Output the (x, y) coordinate of the center of the cell containing the given text.  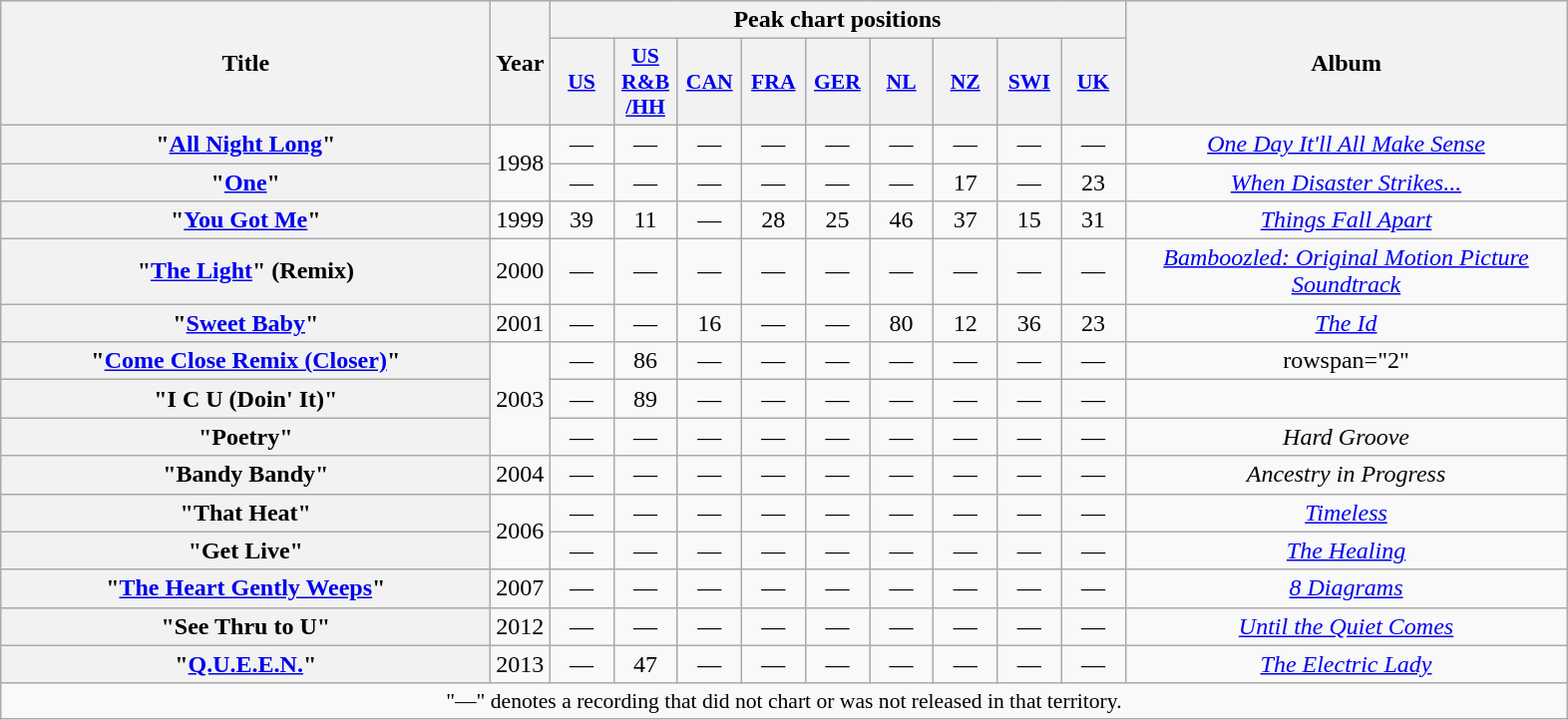
11 (645, 220)
86 (645, 361)
15 (1029, 220)
2004 (521, 475)
2013 (521, 664)
The Electric Lady (1347, 664)
NZ (966, 82)
"That Heat" (245, 513)
The Healing (1347, 550)
2000 (521, 271)
25 (837, 220)
One Day It'll All Make Sense (1347, 144)
"The Heart Gently Weeps" (245, 588)
8 Diagrams (1347, 588)
Ancestry in Progress (1347, 475)
US R&B/HH (645, 82)
36 (1029, 323)
2001 (521, 323)
1998 (521, 163)
2003 (521, 399)
UK (1093, 82)
GER (837, 82)
Peak chart positions (838, 20)
Things Fall Apart (1347, 220)
"Q.U.E.E.N." (245, 664)
46 (902, 220)
US (582, 82)
37 (966, 220)
CAN (709, 82)
"You Got Me" (245, 220)
2012 (521, 626)
FRA (773, 82)
Album (1347, 64)
2007 (521, 588)
1999 (521, 220)
Year (521, 64)
"Poetry" (245, 437)
28 (773, 220)
"See Thru to U" (245, 626)
Bamboozled: Original Motion Picture Soundtrack (1347, 271)
Hard Groove (1347, 437)
12 (966, 323)
80 (902, 323)
16 (709, 323)
"Come Close Remix (Closer)" (245, 361)
"Bandy Bandy" (245, 475)
39 (582, 220)
"I C U (Doin' It)" (245, 399)
"Sweet Baby" (245, 323)
Until the Quiet Comes (1347, 626)
Title (245, 64)
"All Night Long" (245, 144)
"The Light" (Remix) (245, 271)
When Disaster Strikes... (1347, 182)
rowspan="2" (1347, 361)
47 (645, 664)
NL (902, 82)
"—" denotes a recording that did not chart or was not released in that territory. (784, 701)
SWI (1029, 82)
2006 (521, 532)
17 (966, 182)
"Get Live" (245, 550)
89 (645, 399)
31 (1093, 220)
Timeless (1347, 513)
The Id (1347, 323)
"One" (245, 182)
